Find where the given text appears and provide that cell's center as (X, Y) coordinate. 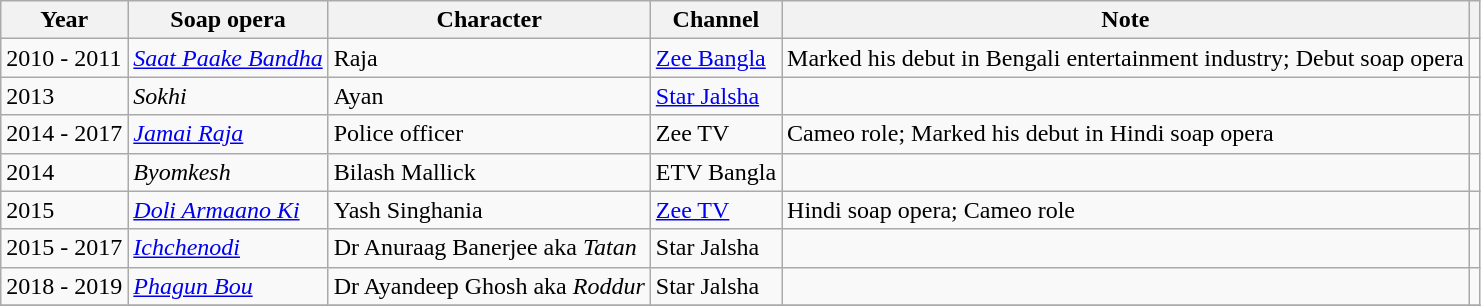
Cameo role; Marked his debut in Hindi soap opera (1126, 134)
Police officer (489, 134)
ETV Bangla (716, 172)
Dr Anuraag Banerjee aka Tatan (489, 248)
Character (489, 20)
Year (64, 20)
Yash Singhania (489, 210)
2014 - 2017 (64, 134)
Saat Paake Bandha (228, 58)
Bilash Mallick (489, 172)
2018 - 2019 (64, 286)
Ichchenodi (228, 248)
2013 (64, 96)
Jamai Raja (228, 134)
2010 - 2011 (64, 58)
Raja (489, 58)
Byomkesh (228, 172)
Soap opera (228, 20)
2014 (64, 172)
Note (1126, 20)
Channel (716, 20)
Hindi soap opera; Cameo role (1126, 210)
Ayan (489, 96)
Marked his debut in Bengali entertainment industry; Debut soap opera (1126, 58)
2015 (64, 210)
Doli Armaano Ki (228, 210)
2015 - 2017 (64, 248)
Sokhi (228, 96)
Zee Bangla (716, 58)
Dr Ayandeep Ghosh aka Roddur (489, 286)
Phagun Bou (228, 286)
